Provide the [x, y] coordinate of the cell's center where the given text is located.  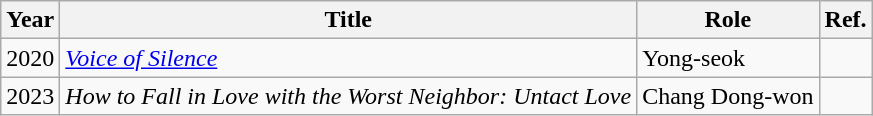
How to Fall in Love with the Worst Neighbor: Untact Love [348, 96]
Year [30, 20]
Role [728, 20]
2020 [30, 58]
Yong-seok [728, 58]
Voice of Silence [348, 58]
2023 [30, 96]
Ref. [846, 20]
Title [348, 20]
Chang Dong-won [728, 96]
